From the cell containing the given text, extract its center point as [x, y] coordinate. 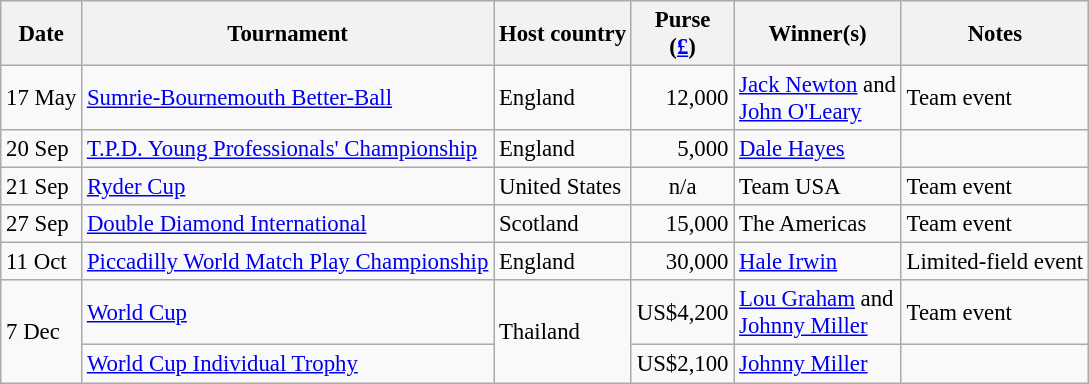
Dale Hayes [818, 149]
United States [563, 187]
Limited-field event [994, 262]
17 May [42, 98]
20 Sep [42, 149]
Scotland [563, 224]
T.P.D. Young Professionals' Championship [288, 149]
The Americas [818, 224]
Sumrie-Bournemouth Better-Ball [288, 98]
27 Sep [42, 224]
Ryder Cup [288, 187]
Date [42, 34]
Piccadilly World Match Play Championship [288, 262]
Team USA [818, 187]
30,000 [682, 262]
Winner(s) [818, 34]
Thailand [563, 331]
7 Dec [42, 331]
5,000 [682, 149]
US$2,100 [682, 364]
12,000 [682, 98]
Johnny Miller [818, 364]
Hale Irwin [818, 262]
Jack Newton and John O'Leary [818, 98]
US$4,200 [682, 312]
15,000 [682, 224]
World Cup [288, 312]
21 Sep [42, 187]
Purse(£) [682, 34]
Host country [563, 34]
Tournament [288, 34]
Lou Graham and Johnny Miller [818, 312]
Notes [994, 34]
World Cup Individual Trophy [288, 364]
11 Oct [42, 262]
Double Diamond International [288, 224]
n/a [682, 187]
